Return (x, y) of the center of cell containing provided text 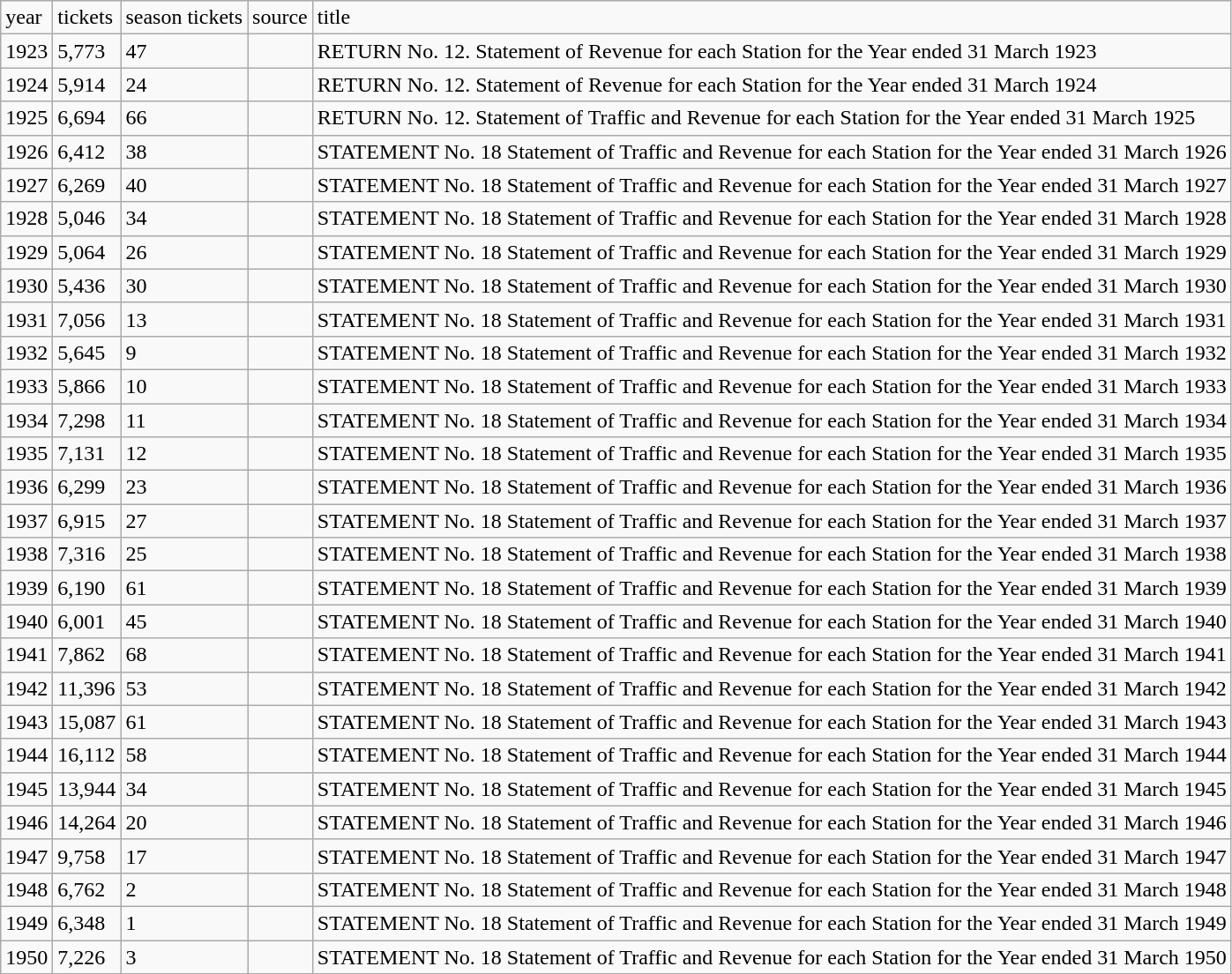
STATEMENT No. 18 Statement of Traffic and Revenue for each Station for the Year ended 31 March 1940 (772, 621)
1945 (26, 789)
9,758 (86, 856)
6,412 (86, 152)
5,436 (86, 286)
1950 (26, 956)
1930 (26, 286)
17 (184, 856)
STATEMENT No. 18 Statement of Traffic and Revenue for each Station for the Year ended 31 March 1929 (772, 252)
68 (184, 655)
STATEMENT No. 18 Statement of Traffic and Revenue for each Station for the Year ended 31 March 1935 (772, 454)
20 (184, 822)
1944 (26, 755)
STATEMENT No. 18 Statement of Traffic and Revenue for each Station for the Year ended 31 March 1936 (772, 487)
7,316 (86, 554)
6,694 (86, 118)
58 (184, 755)
25 (184, 554)
STATEMENT No. 18 Statement of Traffic and Revenue for each Station for the Year ended 31 March 1928 (772, 219)
3 (184, 956)
STATEMENT No. 18 Statement of Traffic and Revenue for each Station for the Year ended 31 March 1939 (772, 588)
STATEMENT No. 18 Statement of Traffic and Revenue for each Station for the Year ended 31 March 1946 (772, 822)
15,087 (86, 722)
1933 (26, 386)
STATEMENT No. 18 Statement of Traffic and Revenue for each Station for the Year ended 31 March 1927 (772, 185)
1941 (26, 655)
1932 (26, 353)
STATEMENT No. 18 Statement of Traffic and Revenue for each Station for the Year ended 31 March 1941 (772, 655)
1946 (26, 822)
53 (184, 688)
6,001 (86, 621)
5,866 (86, 386)
9 (184, 353)
7,131 (86, 454)
1925 (26, 118)
1927 (26, 185)
1948 (26, 889)
45 (184, 621)
6,269 (86, 185)
STATEMENT No. 18 Statement of Traffic and Revenue for each Station for the Year ended 31 March 1947 (772, 856)
season tickets (184, 18)
1929 (26, 252)
11 (184, 420)
STATEMENT No. 18 Statement of Traffic and Revenue for each Station for the Year ended 31 March 1933 (772, 386)
STATEMENT No. 18 Statement of Traffic and Revenue for each Station for the Year ended 31 March 1930 (772, 286)
1934 (26, 420)
23 (184, 487)
STATEMENT No. 18 Statement of Traffic and Revenue for each Station for the Year ended 31 March 1942 (772, 688)
13 (184, 319)
source (280, 18)
13,944 (86, 789)
tickets (86, 18)
STATEMENT No. 18 Statement of Traffic and Revenue for each Station for the Year ended 31 March 1931 (772, 319)
10 (184, 386)
1937 (26, 521)
RETURN No. 12. Statement of Revenue for each Station for the Year ended 31 March 1923 (772, 51)
7,226 (86, 956)
title (772, 18)
STATEMENT No. 18 Statement of Traffic and Revenue for each Station for the Year ended 31 March 1938 (772, 554)
RETURN No. 12. Statement of Traffic and Revenue for each Station for the Year ended 31 March 1925 (772, 118)
STATEMENT No. 18 Statement of Traffic and Revenue for each Station for the Year ended 31 March 1943 (772, 722)
STATEMENT No. 18 Statement of Traffic and Revenue for each Station for the Year ended 31 March 1944 (772, 755)
STATEMENT No. 18 Statement of Traffic and Revenue for each Station for the Year ended 31 March 1932 (772, 353)
2 (184, 889)
27 (184, 521)
1939 (26, 588)
38 (184, 152)
26 (184, 252)
7,298 (86, 420)
14,264 (86, 822)
STATEMENT No. 18 Statement of Traffic and Revenue for each Station for the Year ended 31 March 1926 (772, 152)
STATEMENT No. 18 Statement of Traffic and Revenue for each Station for the Year ended 31 March 1945 (772, 789)
1947 (26, 856)
47 (184, 51)
1928 (26, 219)
6,299 (86, 487)
12 (184, 454)
7,056 (86, 319)
5,914 (86, 85)
1923 (26, 51)
6,762 (86, 889)
11,396 (86, 688)
16,112 (86, 755)
1926 (26, 152)
1924 (26, 85)
year (26, 18)
1943 (26, 722)
1931 (26, 319)
6,915 (86, 521)
6,348 (86, 923)
66 (184, 118)
STATEMENT No. 18 Statement of Traffic and Revenue for each Station for the Year ended 31 March 1949 (772, 923)
5,064 (86, 252)
5,046 (86, 219)
1949 (26, 923)
STATEMENT No. 18 Statement of Traffic and Revenue for each Station for the Year ended 31 March 1950 (772, 956)
STATEMENT No. 18 Statement of Traffic and Revenue for each Station for the Year ended 31 March 1937 (772, 521)
6,190 (86, 588)
1942 (26, 688)
5,645 (86, 353)
30 (184, 286)
24 (184, 85)
STATEMENT No. 18 Statement of Traffic and Revenue for each Station for the Year ended 31 March 1948 (772, 889)
7,862 (86, 655)
5,773 (86, 51)
1935 (26, 454)
1 (184, 923)
STATEMENT No. 18 Statement of Traffic and Revenue for each Station for the Year ended 31 March 1934 (772, 420)
RETURN No. 12. Statement of Revenue for each Station for the Year ended 31 March 1924 (772, 85)
1940 (26, 621)
40 (184, 185)
1936 (26, 487)
1938 (26, 554)
